Provide the [x, y] coordinate of the cell's center where the given text is located.  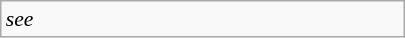
see [203, 19]
